Scan for the cell matching the given text and deliver its [x, y] coordinate at center. 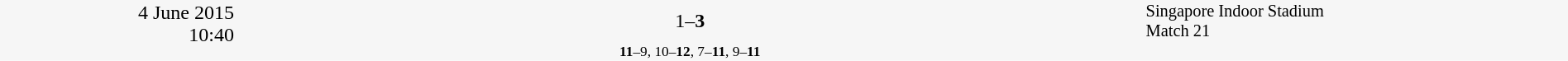
11–9, 10–12, 7–11, 9–11 [690, 51]
1–3 [690, 21]
4 June 201510:40 [117, 30]
Singapore Indoor StadiumMatch 21 [1356, 21]
